Search for the cell housing the specified text and yield its (X, Y) center coordinate. 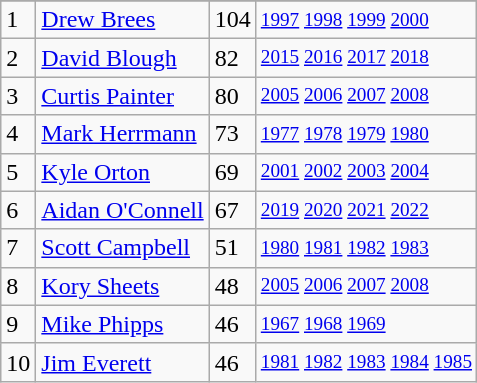
1980 1981 1982 1983 (366, 248)
Drew Brees (122, 20)
67 (232, 210)
Kyle Orton (122, 172)
82 (232, 58)
80 (232, 96)
David Blough (122, 58)
1967 1968 1969 (366, 324)
48 (232, 286)
Mike Phipps (122, 324)
1997 1998 1999 2000 (366, 20)
73 (232, 134)
8 (18, 286)
7 (18, 248)
Jim Everett (122, 362)
Mark Herrmann (122, 134)
10 (18, 362)
Curtis Painter (122, 96)
3 (18, 96)
2019 2020 2021 2022 (366, 210)
51 (232, 248)
1977 1978 1979 1980 (366, 134)
2001 2002 2003 2004 (366, 172)
104 (232, 20)
Kory Sheets (122, 286)
1981 1982 1983 1984 1985 (366, 362)
4 (18, 134)
9 (18, 324)
Scott Campbell (122, 248)
2 (18, 58)
5 (18, 172)
1 (18, 20)
69 (232, 172)
Aidan O'Connell (122, 210)
2015 2016 2017 2018 (366, 58)
6 (18, 210)
